Provide the (X, Y) coordinate of the cell's center where the given text is located.  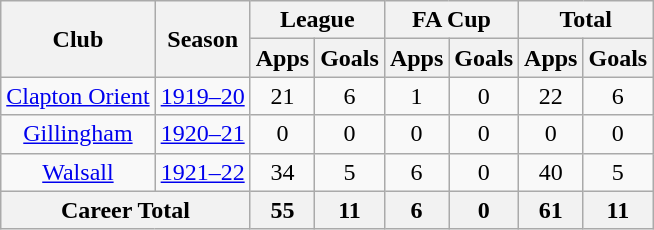
FA Cup (451, 20)
1920–21 (202, 134)
21 (282, 96)
61 (551, 210)
Total (586, 20)
34 (282, 172)
1919–20 (202, 96)
Club (78, 39)
League (317, 20)
1 (416, 96)
Clapton Orient (78, 96)
Walsall (78, 172)
1921–22 (202, 172)
40 (551, 172)
22 (551, 96)
Career Total (126, 210)
Season (202, 39)
55 (282, 210)
Gillingham (78, 134)
